Locate the cell with the specified text and output its (X, Y) center coordinate. 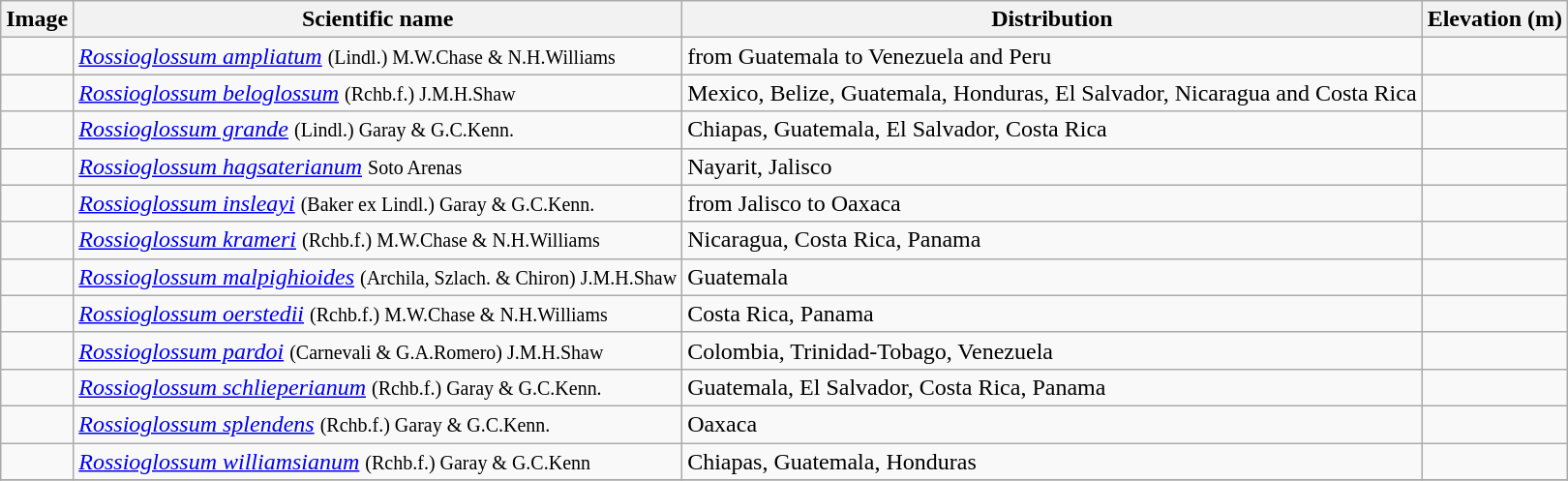
Oaxaca (1053, 424)
Rossioglossum oerstedii (Rchb.f.) M.W.Chase & N.H.Williams (377, 314)
Rossioglossum ampliatum (Lindl.) M.W.Chase & N.H.Williams (377, 56)
from Guatemala to Venezuela and Peru (1053, 56)
Chiapas, Guatemala, El Salvador, Costa Rica (1053, 130)
Nayarit, Jalisco (1053, 166)
Scientific name (377, 19)
Chiapas, Guatemala, Honduras (1053, 462)
from Jalisco to Oaxaca (1053, 203)
Colombia, Trinidad-Tobago, Venezuela (1053, 350)
Rossioglossum splendens (Rchb.f.) Garay & G.C.Kenn. (377, 424)
Rossioglossum malpighioides (Archila, Szlach. & Chiron) J.M.H.Shaw (377, 277)
Rossioglossum williamsianum (Rchb.f.) Garay & G.C.Kenn (377, 462)
Guatemala (1053, 277)
Rossioglossum grande (Lindl.) Garay & G.C.Kenn. (377, 130)
Rossioglossum hagsaterianum Soto Arenas (377, 166)
Nicaragua, Costa Rica, Panama (1053, 240)
Rossioglossum beloglossum (Rchb.f.) J.M.H.Shaw (377, 93)
Rossioglossum krameri (Rchb.f.) M.W.Chase & N.H.Williams (377, 240)
Image (37, 19)
Distribution (1053, 19)
Rossioglossum insleayi (Baker ex Lindl.) Garay & G.C.Kenn. (377, 203)
Rossioglossum schlieperianum (Rchb.f.) Garay & G.C.Kenn. (377, 387)
Mexico, Belize, Guatemala, Honduras, El Salvador, Nicaragua and Costa Rica (1053, 93)
Elevation (m) (1494, 19)
Rossioglossum pardoi (Carnevali & G.A.Romero) J.M.H.Shaw (377, 350)
Guatemala, El Salvador, Costa Rica, Panama (1053, 387)
Costa Rica, Panama (1053, 314)
